Detect which cell encompasses the target text, then output its (x, y) center coordinate. 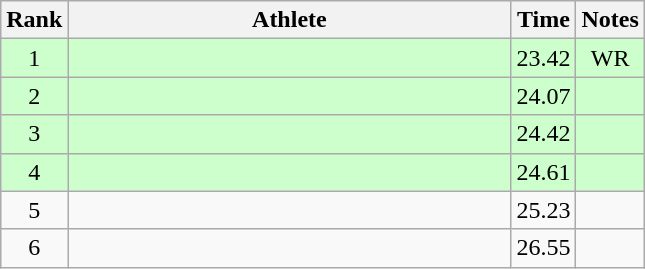
1 (34, 58)
4 (34, 172)
24.42 (544, 134)
Time (544, 20)
WR (610, 58)
2 (34, 96)
Notes (610, 20)
25.23 (544, 210)
23.42 (544, 58)
6 (34, 248)
24.61 (544, 172)
24.07 (544, 96)
Rank (34, 20)
Athlete (290, 20)
5 (34, 210)
3 (34, 134)
26.55 (544, 248)
